Pinpoint the cell where the given text exists, returning its [X, Y] midpoint coordinate. 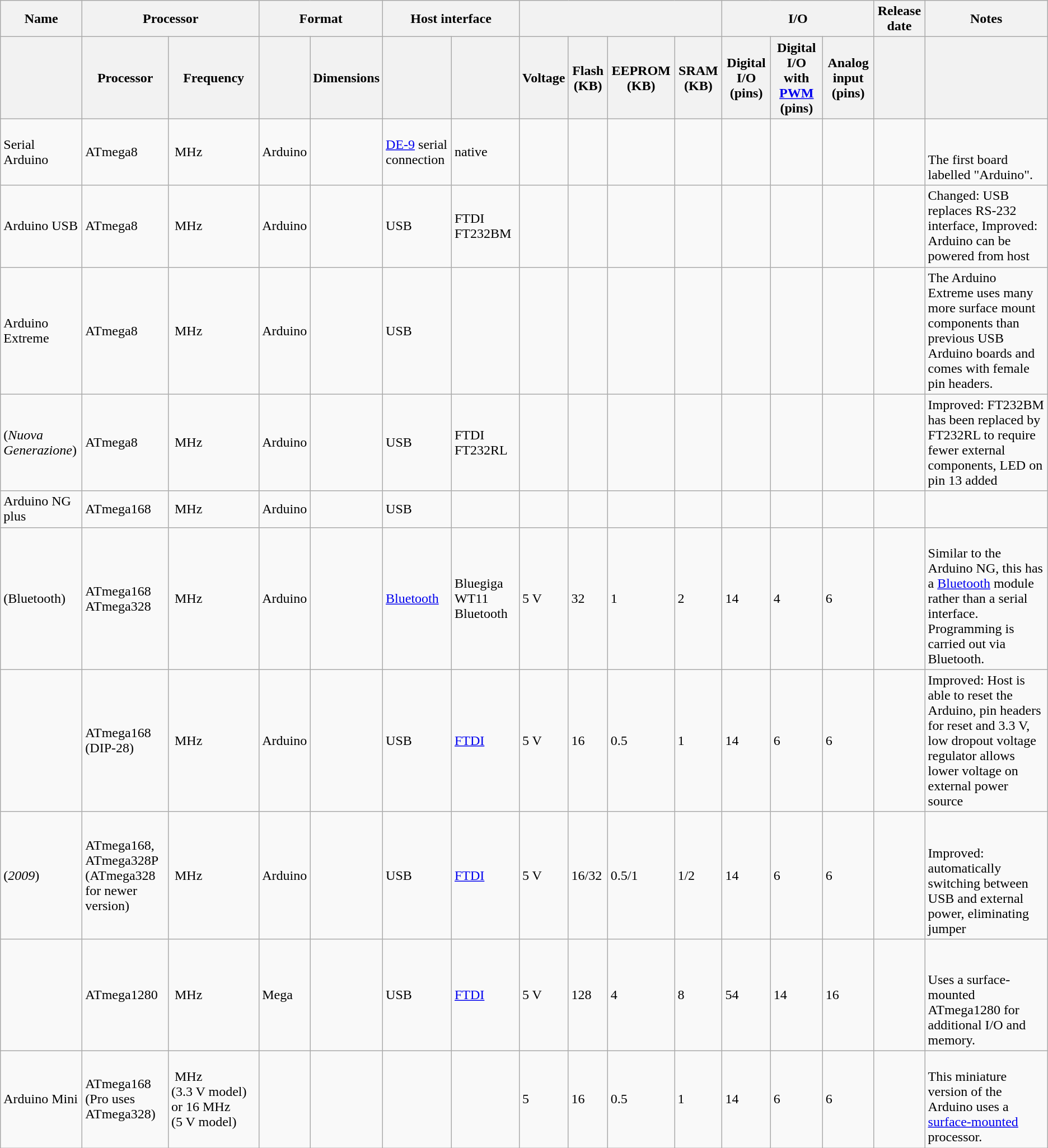
(2009) [41, 875]
ATmega168, ATmega328P (ATmega328 for newer version) [125, 875]
Format [321, 19]
1/2 [699, 875]
The Arduino Extreme uses many more surface mount components than previous USB Arduino boards and comes with female pin headers. [986, 330]
128 [588, 995]
Serial Arduino [41, 152]
This miniature version of the Arduino uses a surface-mounted processor. [986, 1099]
Uses a surface-mounted ATmega1280 for additional I/O and memory. [986, 995]
native [485, 152]
(Bluetooth) [41, 598]
Release date [899, 19]
Frequency [213, 78]
EEPROM (KB) [641, 78]
MHz (3.3 V model) or 16 MHz (5 V model) [213, 1099]
Dimensions [347, 78]
FTDI FT232RL [485, 442]
Arduino USB [41, 226]
Flash (KB) [588, 78]
DE-9 serial connection [418, 152]
8 [699, 995]
2 [699, 598]
Changed: USB replaces RS-232 interface, Improved: Arduino can be powered from host [986, 226]
Improved: automatically switching between USB and external power, eliminating jumper [986, 875]
Name [41, 19]
54 [746, 995]
ATmega168 (Pro uses ATmega328) [125, 1099]
ATmega168 (DIP-28) [125, 741]
ATmega168 ATmega328 [125, 598]
Improved: FT232BM has been replaced by FT232RL to require fewer external components, LED on pin 13 added [986, 442]
Digital I/O (pins) [746, 78]
Bluegiga WT11 Bluetooth [485, 598]
32 [588, 598]
0.5/1 [641, 875]
Host interface [451, 19]
Arduino NG plus [41, 509]
Arduino Extreme [41, 330]
ATmega168 [125, 509]
Similar to the Arduino NG, this has a Bluetooth module rather than a serial interface. Programming is carried out via Bluetooth. [986, 598]
Arduino Mini [41, 1099]
5 [544, 1099]
Mega [284, 995]
16/32 [588, 875]
Digital I/O with PWM (pins) [796, 78]
Analog input (pins) [848, 78]
(Nuova Generazione) [41, 442]
Voltage [544, 78]
Bluetooth [418, 598]
I/O [798, 19]
ATmega1280 [125, 995]
SRAM (KB) [699, 78]
Notes [986, 19]
The first board labelled "Arduino". [986, 152]
FTDI FT232BM [485, 226]
